Find where the given text appears and provide that cell's center as [X, Y] coordinate. 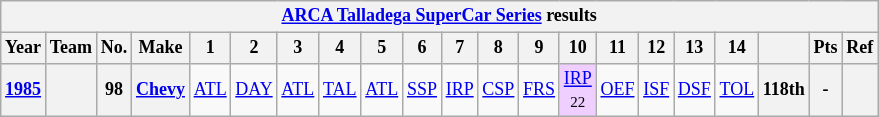
98 [114, 90]
TAL [340, 90]
9 [540, 48]
4 [340, 48]
Pts [826, 48]
IRP22 [578, 90]
Make [161, 48]
118th [784, 90]
3 [298, 48]
6 [422, 48]
SSP [422, 90]
1 [210, 48]
Chevy [161, 90]
DAY [254, 90]
CSP [498, 90]
7 [460, 48]
8 [498, 48]
1985 [24, 90]
IRP [460, 90]
ARCA Talladega SuperCar Series results [440, 16]
No. [114, 48]
Ref [860, 48]
DSF [695, 90]
- [826, 90]
ISF [656, 90]
2 [254, 48]
13 [695, 48]
11 [618, 48]
FRS [540, 90]
OEF [618, 90]
5 [382, 48]
Team [70, 48]
Year [24, 48]
10 [578, 48]
14 [736, 48]
12 [656, 48]
TOL [736, 90]
